From the cell containing the given text, extract its center point as [x, y] coordinate. 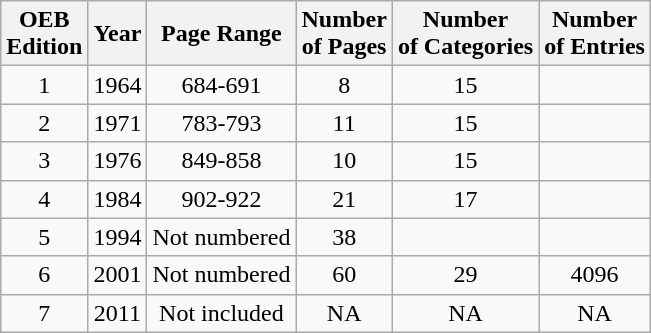
1976 [118, 161]
1964 [118, 85]
17 [465, 199]
4 [44, 199]
29 [465, 275]
Numberof Pages [344, 34]
8 [344, 85]
7 [44, 313]
849-858 [222, 161]
38 [344, 237]
1984 [118, 199]
21 [344, 199]
Numberof Entries [595, 34]
3 [44, 161]
2011 [118, 313]
11 [344, 123]
OEBEdition [44, 34]
10 [344, 161]
Page Range [222, 34]
Not included [222, 313]
4096 [595, 275]
1994 [118, 237]
684-691 [222, 85]
Year [118, 34]
783-793 [222, 123]
1971 [118, 123]
Numberof Categories [465, 34]
2 [44, 123]
5 [44, 237]
902-922 [222, 199]
6 [44, 275]
2001 [118, 275]
60 [344, 275]
1 [44, 85]
